Return (x, y) of the center of cell containing provided text 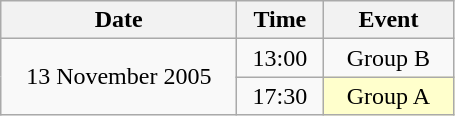
Group B (388, 58)
Time (280, 20)
17:30 (280, 96)
Event (388, 20)
Date (119, 20)
13:00 (280, 58)
Group A (388, 96)
13 November 2005 (119, 77)
